Return [x, y] of the center of cell containing provided text 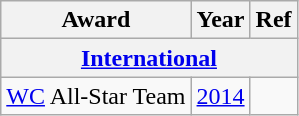
Year [220, 20]
WC All-Star Team [96, 96]
Ref [274, 20]
2014 [220, 96]
Award [96, 20]
International [149, 58]
